Search for the cell housing the specified text and yield its [X, Y] center coordinate. 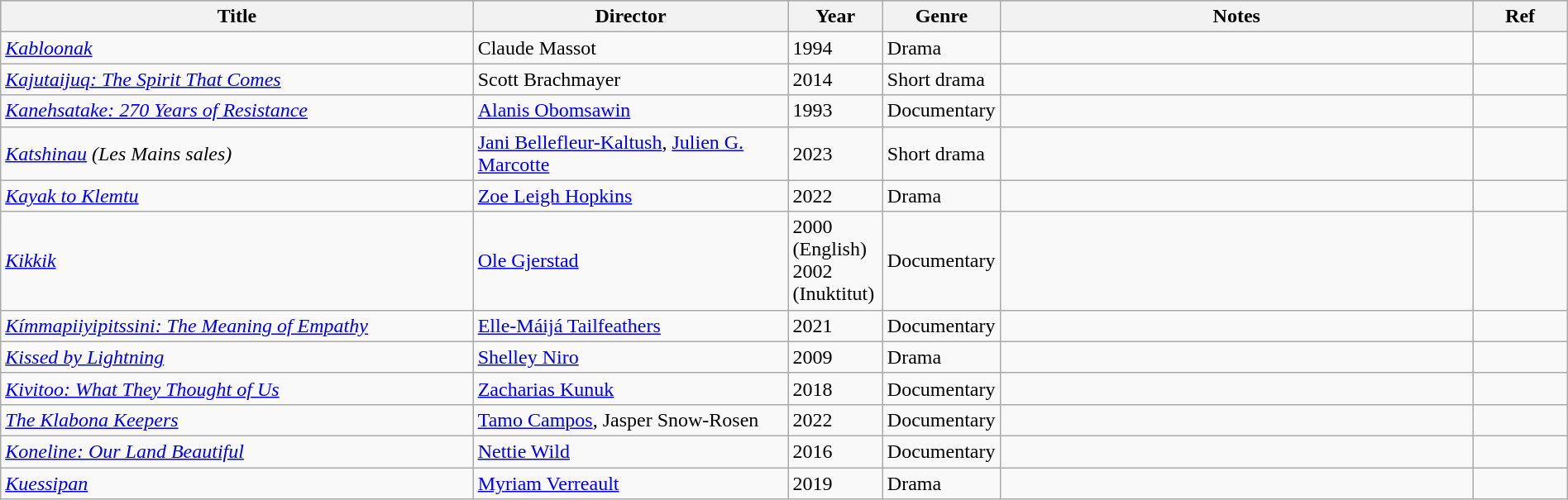
Director [630, 17]
2016 [835, 451]
Nettie Wild [630, 451]
2009 [835, 357]
Kuessipan [237, 483]
Shelley Niro [630, 357]
Jani Bellefleur-Kaltush, Julien G. Marcotte [630, 154]
Claude Massot [630, 48]
Kímmapiiyipitssini: The Meaning of Empathy [237, 326]
Katshinau (Les Mains sales) [237, 154]
Elle-Máijá Tailfeathers [630, 326]
2019 [835, 483]
Kanehsatake: 270 Years of Resistance [237, 111]
1993 [835, 111]
Title [237, 17]
Kivitoo: What They Thought of Us [237, 388]
Zacharias Kunuk [630, 388]
Kajutaijuq: The Spirit That Comes [237, 79]
Kikkik [237, 261]
Tamo Campos, Jasper Snow-Rosen [630, 420]
2018 [835, 388]
Notes [1237, 17]
Ole Gjerstad [630, 261]
2014 [835, 79]
Kabloonak [237, 48]
Myriam Verreault [630, 483]
Zoe Leigh Hopkins [630, 196]
Ref [1520, 17]
Scott Brachmayer [630, 79]
Koneline: Our Land Beautiful [237, 451]
Alanis Obomsawin [630, 111]
2021 [835, 326]
The Klabona Keepers [237, 420]
Year [835, 17]
Kayak to Klemtu [237, 196]
2000 (English)2002 (Inuktitut) [835, 261]
Kissed by Lightning [237, 357]
2023 [835, 154]
1994 [835, 48]
Genre [941, 17]
